From the cell containing the given text, extract its center point as [X, Y] coordinate. 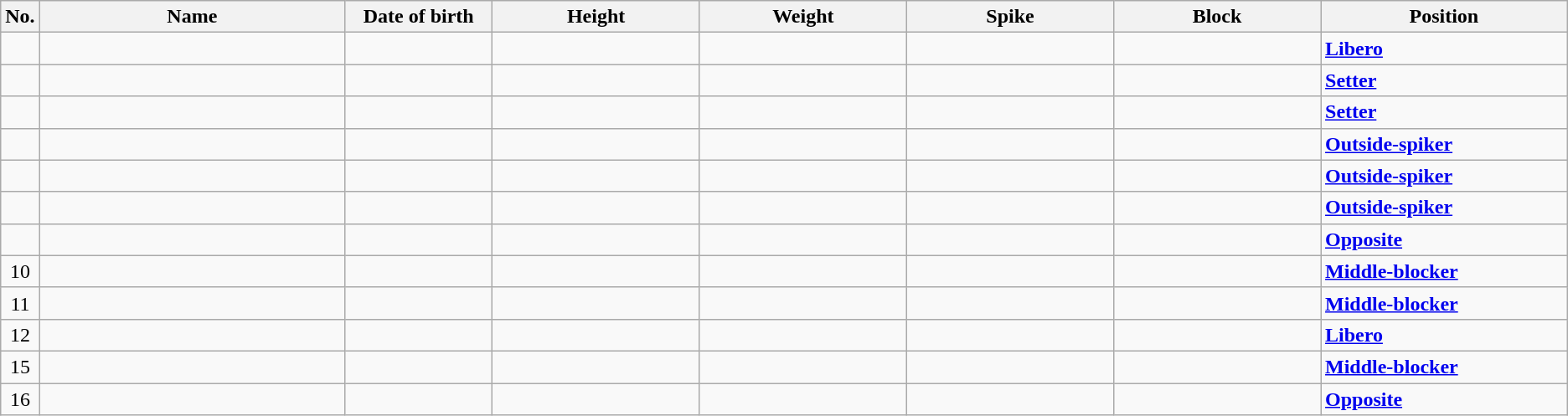
12 [20, 335]
10 [20, 271]
Position [1444, 17]
No. [20, 17]
11 [20, 303]
16 [20, 399]
Date of birth [418, 17]
Height [596, 17]
Block [1216, 17]
Name [192, 17]
Spike [1010, 17]
15 [20, 367]
Weight [802, 17]
